Find where the given text appears and provide that cell's center as (x, y) coordinate. 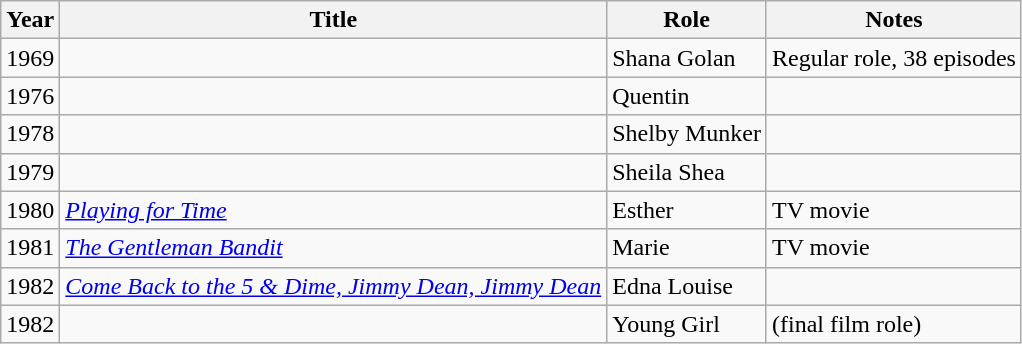
Regular role, 38 episodes (894, 58)
Come Back to the 5 & Dime, Jimmy Dean, Jimmy Dean (334, 286)
1979 (30, 172)
Sheila Shea (687, 172)
Title (334, 20)
Playing for Time (334, 210)
Shelby Munker (687, 134)
1976 (30, 96)
Year (30, 20)
1978 (30, 134)
Edna Louise (687, 286)
The Gentleman Bandit (334, 248)
1969 (30, 58)
Shana Golan (687, 58)
(final film role) (894, 324)
1981 (30, 248)
Notes (894, 20)
Young Girl (687, 324)
Esther (687, 210)
Quentin (687, 96)
Role (687, 20)
1980 (30, 210)
Marie (687, 248)
